Scan for the cell matching the given text and deliver its (x, y) coordinate at center. 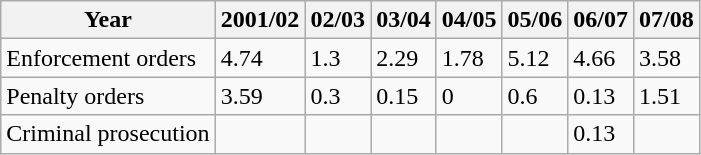
1.51 (667, 96)
05/06 (535, 20)
0.15 (404, 96)
1.3 (338, 58)
0 (469, 96)
1.78 (469, 58)
06/07 (601, 20)
2001/02 (260, 20)
07/08 (667, 20)
3.58 (667, 58)
02/03 (338, 20)
03/04 (404, 20)
3.59 (260, 96)
Criminal prosecution (108, 134)
Penalty orders (108, 96)
0.3 (338, 96)
4.74 (260, 58)
Year (108, 20)
04/05 (469, 20)
4.66 (601, 58)
0.6 (535, 96)
2.29 (404, 58)
Enforcement orders (108, 58)
5.12 (535, 58)
